Return the [x, y] coordinate for the center point of the cell that contains the specified text.  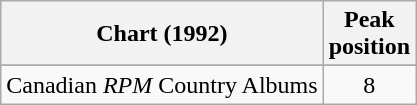
Canadian RPM Country Albums [162, 85]
Peakposition [369, 34]
8 [369, 85]
Chart (1992) [162, 34]
